Output the (x, y) coordinate of the center of the cell containing the given text.  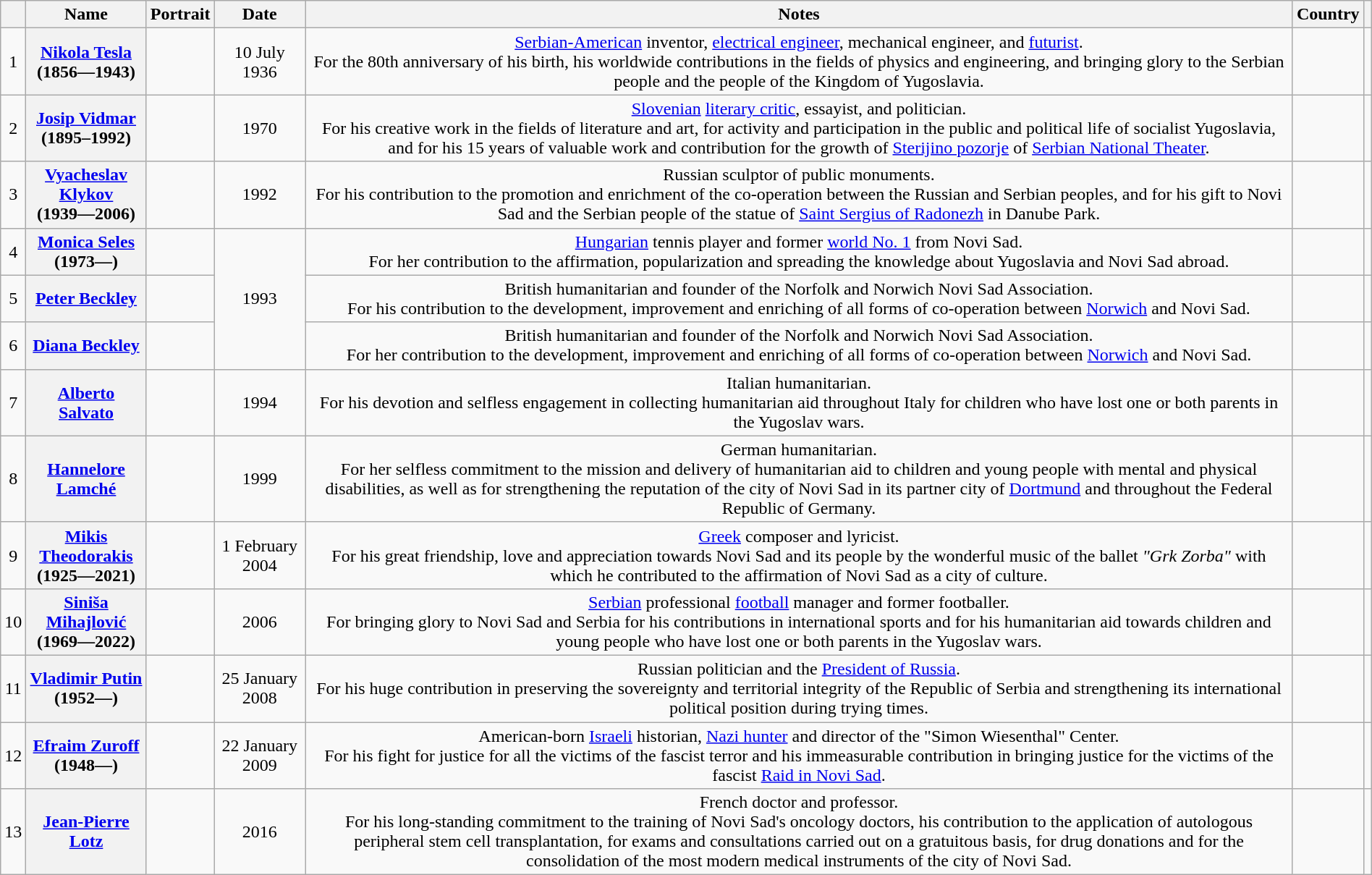
1994 (260, 402)
12 (13, 756)
4 (13, 252)
22 January 2009 (260, 756)
1999 (260, 479)
13 (13, 832)
9 (13, 555)
2016 (260, 832)
Hannelore Lamché (86, 479)
1993 (260, 298)
Alberto Salvato (86, 402)
1 February 2004 (260, 555)
1 (13, 62)
Country (1328, 14)
1992 (260, 195)
7 (13, 402)
8 (13, 479)
Notes (799, 14)
Efraim Zuroff(1948—) (86, 756)
10 (13, 622)
Date (260, 14)
Vyacheslav Klykov(1939—2006) (86, 195)
2006 (260, 622)
2 (13, 128)
25 January 2008 (260, 688)
1970 (260, 128)
Diana Beckley (86, 346)
Portrait (180, 14)
6 (13, 346)
Vladimir Putin(1952—) (86, 688)
Name (86, 14)
5 (13, 298)
Peter Beckley (86, 298)
Josip Vidmar(1895–1992) (86, 128)
10 July 1936 (260, 62)
Jean-Pierre Lotz (86, 832)
Nikola Tesla(1856—1943) (86, 62)
11 (13, 688)
Siniša Mihajlović(1969—2022) (86, 622)
Monica Seles(1973—) (86, 252)
3 (13, 195)
Mikis Theodorakis(1925—2021) (86, 555)
